Detect which cell encompasses the target text, then output its [x, y] center coordinate. 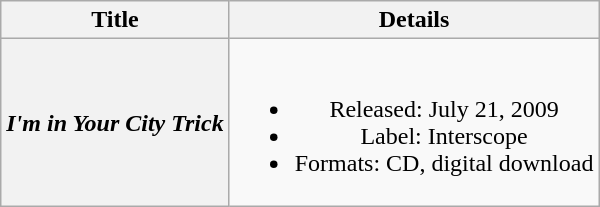
I'm in Your City Trick [115, 122]
Title [115, 20]
Details [414, 20]
Released: July 21, 2009Label: InterscopeFormats: CD, digital download [414, 122]
